Provide the [x, y] coordinate of the cell's center where the given text is located.  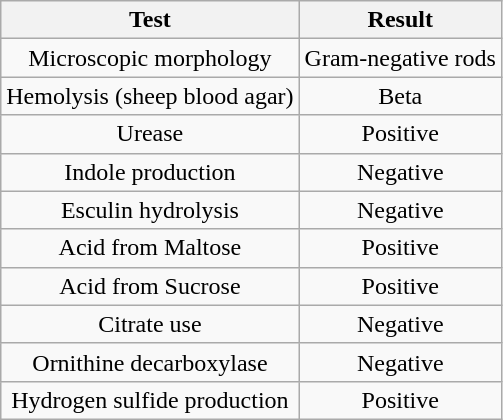
Ornithine decarboxylase [150, 362]
Gram-negative rods [400, 58]
Acid from Sucrose [150, 286]
Citrate use [150, 324]
Result [400, 20]
Microscopic morphology [150, 58]
Hydrogen sulfide production [150, 400]
Beta [400, 96]
Hemolysis (sheep blood agar) [150, 96]
Urease [150, 134]
Test [150, 20]
Esculin hydrolysis [150, 210]
Acid from Maltose [150, 248]
Indole production [150, 172]
